Determine the (X, Y) coordinate at the center of the cell enclosing the given text.  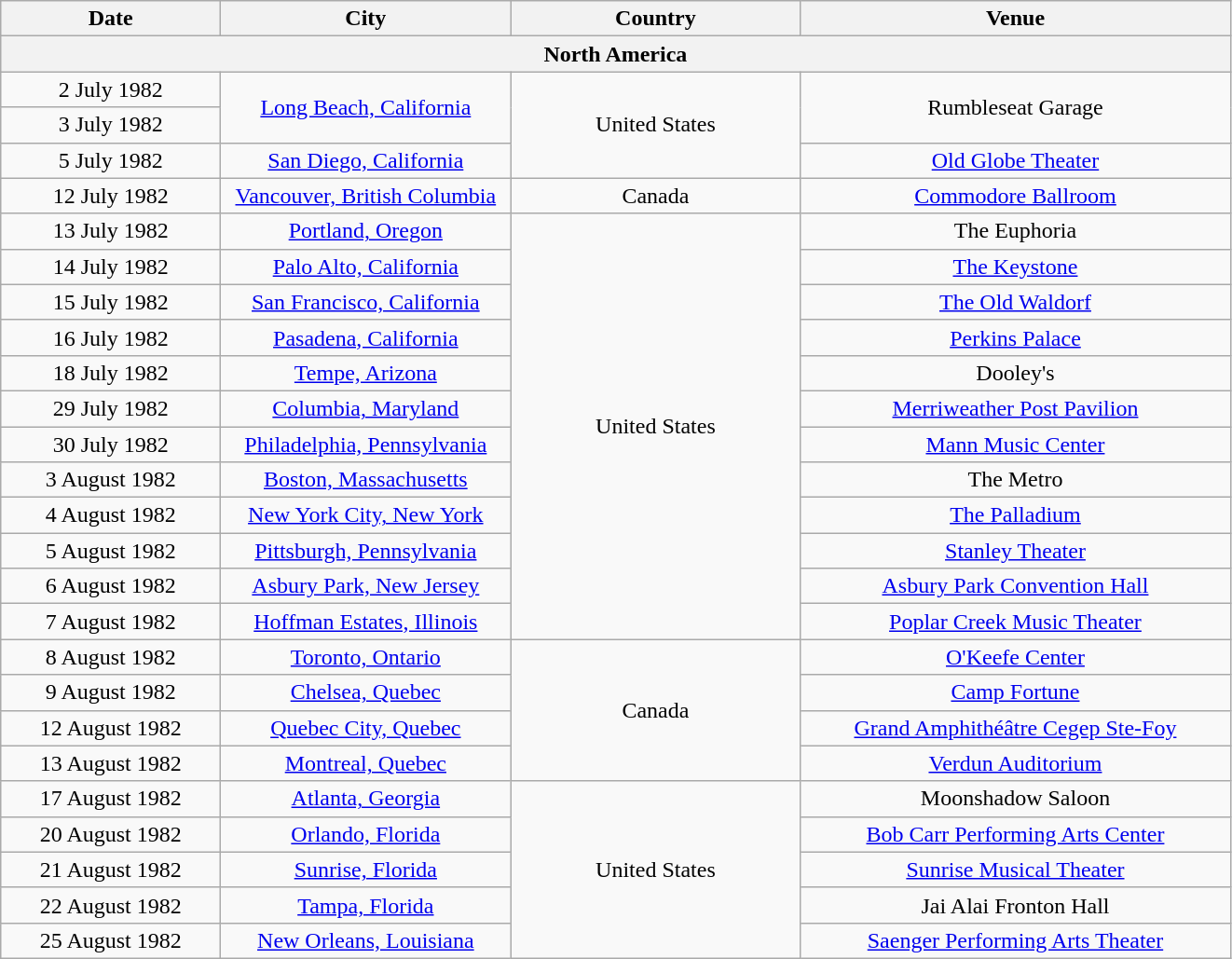
Quebec City, Quebec (365, 728)
22 August 1982 (111, 905)
30 July 1982 (111, 445)
Toronto, Ontario (365, 657)
Camp Fortune (1016, 692)
12 July 1982 (111, 196)
The Keystone (1016, 267)
Sunrise Musical Theater (1016, 870)
The Palladium (1016, 515)
O'Keefe Center (1016, 657)
Palo Alto, California (365, 267)
New York City, New York (365, 515)
29 July 1982 (111, 408)
Old Globe Theater (1016, 160)
14 July 1982 (111, 267)
Verdun Auditorium (1016, 763)
6 August 1982 (111, 586)
20 August 1982 (111, 834)
Country (656, 19)
Philadelphia, Pennsylvania (365, 445)
Asbury Park Convention Hall (1016, 586)
Sunrise, Florida (365, 870)
Montreal, Quebec (365, 763)
3 August 1982 (111, 480)
Commodore Ballroom (1016, 196)
Stanley Theater (1016, 551)
Moonshadow Saloon (1016, 799)
Pasadena, California (365, 337)
Saenger Performing Arts Theater (1016, 940)
Venue (1016, 19)
5 August 1982 (111, 551)
Tempe, Arizona (365, 373)
The Euphoria (1016, 231)
Date (111, 19)
The Metro (1016, 480)
15 July 1982 (111, 302)
Vancouver, British Columbia (365, 196)
Poplar Creek Music Theater (1016, 622)
13 August 1982 (111, 763)
Pittsburgh, Pennsylvania (365, 551)
Asbury Park, New Jersey (365, 586)
North America (615, 54)
Hoffman Estates, Illinois (365, 622)
City (365, 19)
Mann Music Center (1016, 445)
9 August 1982 (111, 692)
New Orleans, Louisiana (365, 940)
13 July 1982 (111, 231)
18 July 1982 (111, 373)
San Francisco, California (365, 302)
5 July 1982 (111, 160)
Merriweather Post Pavilion (1016, 408)
Rumbleseat Garage (1016, 107)
8 August 1982 (111, 657)
4 August 1982 (111, 515)
17 August 1982 (111, 799)
Jai Alai Fronton Hall (1016, 905)
Boston, Massachusetts (365, 480)
Bob Carr Performing Arts Center (1016, 834)
3 July 1982 (111, 125)
Long Beach, California (365, 107)
San Diego, California (365, 160)
21 August 1982 (111, 870)
Tampa, Florida (365, 905)
Grand Amphithéâtre Cegep Ste-Foy (1016, 728)
The Old Waldorf (1016, 302)
Perkins Palace (1016, 337)
25 August 1982 (111, 940)
Orlando, Florida (365, 834)
Portland, Oregon (365, 231)
Chelsea, Quebec (365, 692)
16 July 1982 (111, 337)
12 August 1982 (111, 728)
2 July 1982 (111, 89)
Atlanta, Georgia (365, 799)
Columbia, Maryland (365, 408)
7 August 1982 (111, 622)
Dooley's (1016, 373)
